Detect which cell encompasses the target text, then output its [x, y] center coordinate. 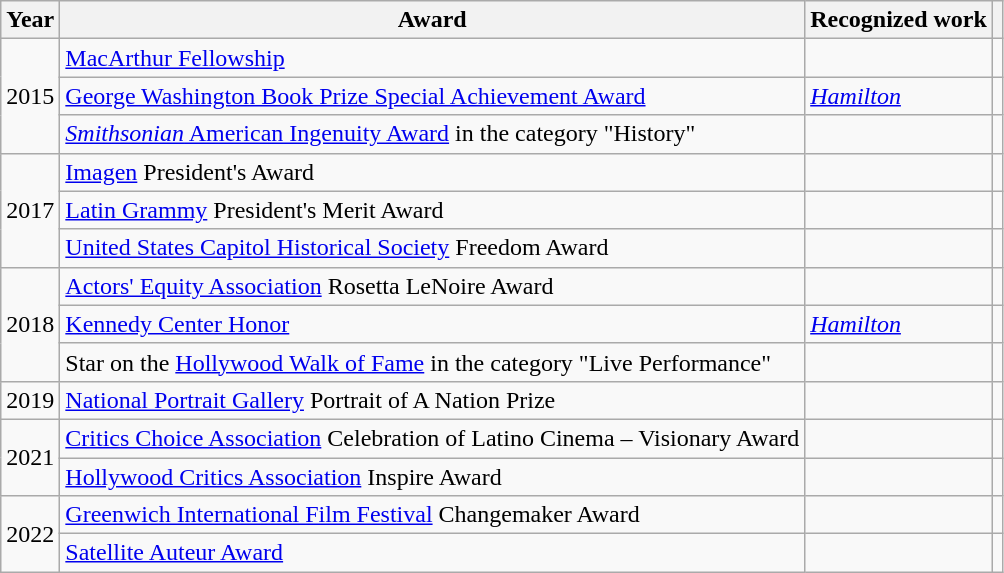
Smithsonian American Ingenuity Award in the category "History" [432, 134]
Year [30, 20]
National Portrait Gallery Portrait of A Nation Prize [432, 400]
Star on the Hollywood Walk of Fame in the category "Live Performance" [432, 362]
Satellite Auteur Award [432, 553]
Latin Grammy President's Merit Award [432, 210]
Actors' Equity Association Rosetta LeNoire Award [432, 286]
2021 [30, 457]
2022 [30, 534]
George Washington Book Prize Special Achievement Award [432, 96]
Award [432, 20]
2018 [30, 324]
2015 [30, 96]
Hollywood Critics Association Inspire Award [432, 477]
Recognized work [899, 20]
Greenwich International Film Festival Changemaker Award [432, 515]
2017 [30, 210]
Imagen President's Award [432, 172]
Kennedy Center Honor [432, 324]
2019 [30, 400]
United States Capitol Historical Society Freedom Award [432, 248]
MacArthur Fellowship [432, 58]
Critics Choice Association Celebration of Latino Cinema – Visionary Award [432, 438]
